Pinpoint the cell where the given text exists, returning its (X, Y) midpoint coordinate. 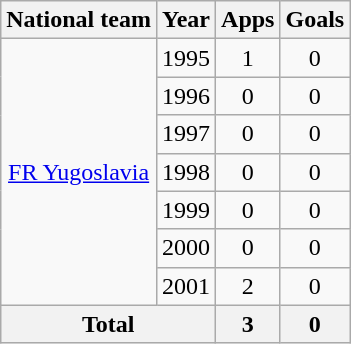
Year (186, 20)
3 (248, 324)
1997 (186, 134)
1998 (186, 172)
1996 (186, 96)
1 (248, 58)
1999 (186, 210)
Apps (248, 20)
1995 (186, 58)
Goals (315, 20)
Total (108, 324)
2 (248, 286)
2000 (186, 248)
National team (79, 20)
FR Yugoslavia (79, 172)
2001 (186, 286)
